For the text-containing cell, return its midpoint in [X, Y] coordinate format. 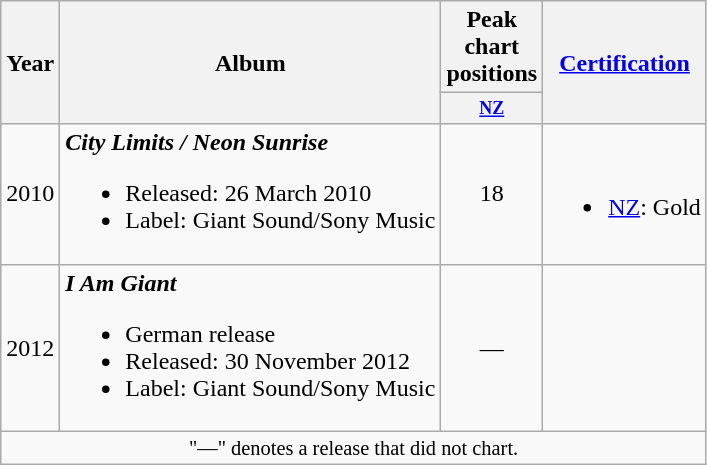
NZ: Gold [625, 194]
2012 [30, 348]
I Am GiantGerman releaseReleased: 30 November 2012Label: Giant Sound/Sony Music [250, 348]
Album [250, 62]
"—" denotes a release that did not chart. [354, 448]
Year [30, 62]
City Limits / Neon SunriseReleased: 26 March 2010Label: Giant Sound/Sony Music [250, 194]
Certification [625, 62]
Peak chart positions [492, 47]
— [492, 348]
18 [492, 194]
NZ [492, 108]
2010 [30, 194]
